Capture the cell that displays the provided text and extract its (x, y) central coordinate. 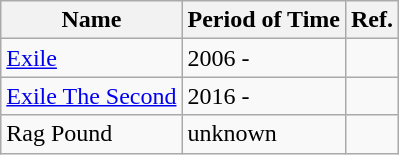
Period of Time (264, 20)
unknown (264, 134)
Exile (92, 58)
Name (92, 20)
2006 - (264, 58)
Exile The Second (92, 96)
Ref. (372, 20)
2016 - (264, 96)
Rag Pound (92, 134)
